Determine the [X, Y] coordinate at the center of the cell enclosing the given text.  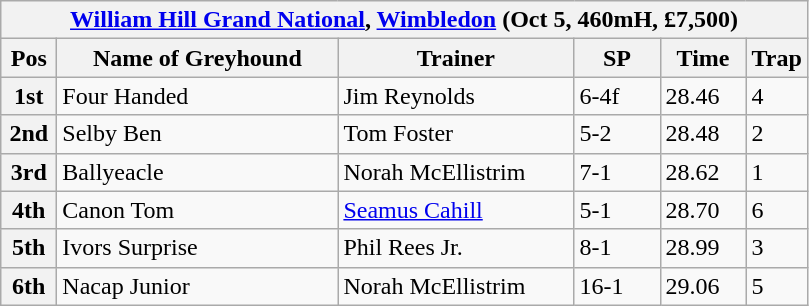
Canon Tom [198, 210]
28.62 [703, 172]
28.99 [703, 248]
SP [617, 58]
1st [29, 96]
3 [776, 248]
Trap [776, 58]
2nd [29, 134]
Nacap Junior [198, 286]
Name of Greyhound [198, 58]
29.06 [703, 286]
5th [29, 248]
5-2 [617, 134]
6th [29, 286]
4th [29, 210]
Trainer [456, 58]
Phil Rees Jr. [456, 248]
6 [776, 210]
16-1 [617, 286]
5 [776, 286]
Tom Foster [456, 134]
William Hill Grand National, Wimbledon (Oct 5, 460mH, £7,500) [404, 20]
Pos [29, 58]
5-1 [617, 210]
7-1 [617, 172]
Seamus Cahill [456, 210]
28.70 [703, 210]
3rd [29, 172]
Jim Reynolds [456, 96]
28.48 [703, 134]
Selby Ben [198, 134]
4 [776, 96]
8-1 [617, 248]
Ivors Surprise [198, 248]
Ballyeacle [198, 172]
Four Handed [198, 96]
28.46 [703, 96]
6-4f [617, 96]
1 [776, 172]
2 [776, 134]
Time [703, 58]
